Search for the cell housing the specified text and yield its [x, y] center coordinate. 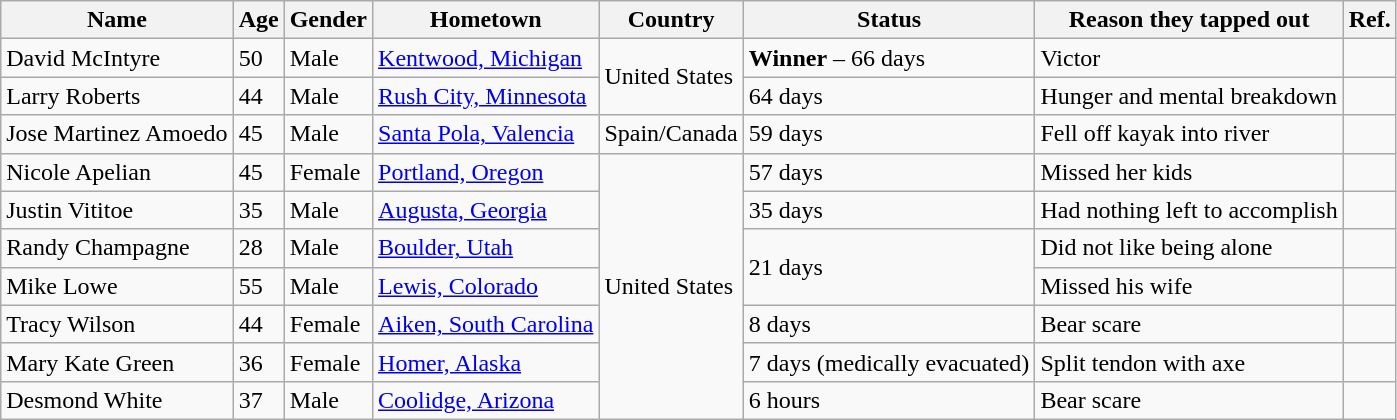
21 days [889, 267]
Coolidge, Arizona [486, 400]
7 days (medically evacuated) [889, 362]
Spain/Canada [671, 134]
Justin Vititoe [117, 210]
Missed her kids [1189, 172]
59 days [889, 134]
Homer, Alaska [486, 362]
Name [117, 20]
Santa Pola, Valencia [486, 134]
Age [258, 20]
Augusta, Georgia [486, 210]
Hometown [486, 20]
6 hours [889, 400]
37 [258, 400]
Split tendon with axe [1189, 362]
Rush City, Minnesota [486, 96]
Gender [328, 20]
Ref. [1370, 20]
Lewis, Colorado [486, 286]
28 [258, 248]
Hunger and mental breakdown [1189, 96]
Fell off kayak into river [1189, 134]
Reason they tapped out [1189, 20]
64 days [889, 96]
Randy Champagne [117, 248]
35 [258, 210]
Winner – 66 days [889, 58]
Did not like being alone [1189, 248]
Kentwood, Michigan [486, 58]
8 days [889, 324]
Victor [1189, 58]
55 [258, 286]
Had nothing left to accomplish [1189, 210]
Larry Roberts [117, 96]
36 [258, 362]
Boulder, Utah [486, 248]
Aiken, South Carolina [486, 324]
Missed his wife [1189, 286]
David McIntyre [117, 58]
57 days [889, 172]
35 days [889, 210]
Mary Kate Green [117, 362]
Nicole Apelian [117, 172]
Country [671, 20]
Jose Martinez Amoedo [117, 134]
Status [889, 20]
Desmond White [117, 400]
Tracy Wilson [117, 324]
Portland, Oregon [486, 172]
50 [258, 58]
Mike Lowe [117, 286]
